Identify which cell holds the provided text, then report its [x, y] central coordinate. 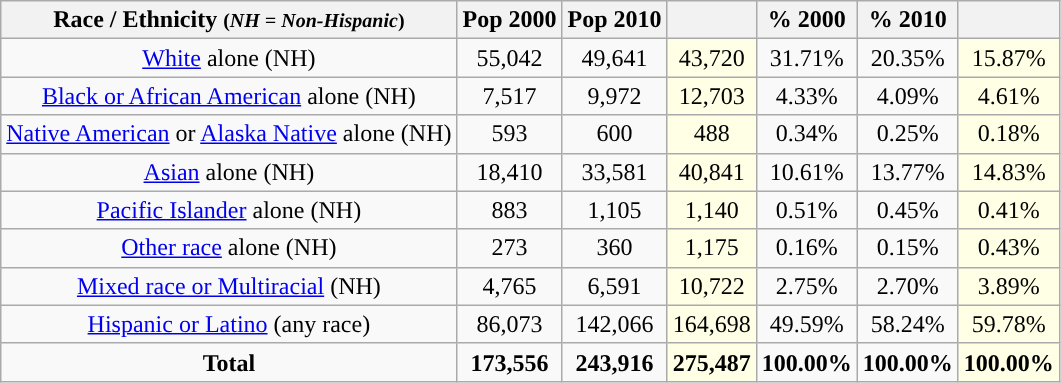
0.41% [1008, 210]
883 [510, 210]
0.45% [908, 210]
275,487 [712, 362]
4.09% [908, 96]
55,042 [510, 58]
40,841 [712, 172]
488 [712, 134]
10.61% [806, 172]
6,591 [614, 286]
1,140 [712, 210]
86,073 [510, 324]
9,972 [614, 96]
273 [510, 248]
0.25% [908, 134]
Hispanic or Latino (any race) [229, 324]
Race / Ethnicity (NH = Non-Hispanic) [229, 20]
Pop 2010 [614, 20]
White alone (NH) [229, 58]
49,641 [614, 58]
15.87% [1008, 58]
% 2010 [908, 20]
Black or African American alone (NH) [229, 96]
360 [614, 248]
13.77% [908, 172]
4.61% [1008, 96]
% 2000 [806, 20]
173,556 [510, 362]
1,175 [712, 248]
1,105 [614, 210]
0.16% [806, 248]
0.18% [1008, 134]
4,765 [510, 286]
164,698 [712, 324]
Mixed race or Multiracial (NH) [229, 286]
0.51% [806, 210]
Total [229, 362]
593 [510, 134]
43,720 [712, 58]
600 [614, 134]
18,410 [510, 172]
4.33% [806, 96]
12,703 [712, 96]
3.89% [1008, 286]
49.59% [806, 324]
Native American or Alaska Native alone (NH) [229, 134]
20.35% [908, 58]
0.43% [1008, 248]
2.75% [806, 286]
10,722 [712, 286]
0.34% [806, 134]
142,066 [614, 324]
0.15% [908, 248]
243,916 [614, 362]
Pacific Islander alone (NH) [229, 210]
7,517 [510, 96]
2.70% [908, 286]
14.83% [1008, 172]
59.78% [1008, 324]
31.71% [806, 58]
Asian alone (NH) [229, 172]
33,581 [614, 172]
Other race alone (NH) [229, 248]
58.24% [908, 324]
Pop 2000 [510, 20]
